Return the (X, Y) coordinate for the center point of the cell that contains the specified text.  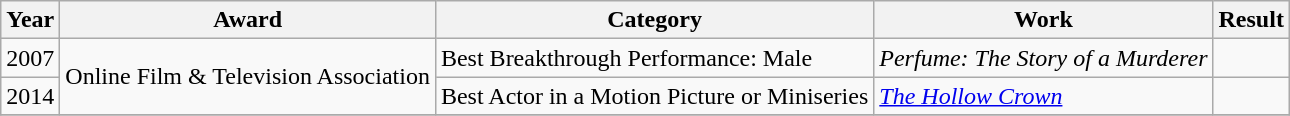
Perfume: The Story of a Murderer (1044, 58)
Work (1044, 20)
Category (654, 20)
Best Actor in a Motion Picture or Miniseries (654, 96)
Best Breakthrough Performance: Male (654, 58)
The Hollow Crown (1044, 96)
2014 (30, 96)
Award (248, 20)
Online Film & Television Association (248, 77)
Year (30, 20)
Result (1251, 20)
2007 (30, 58)
